Return (X, Y) of the center of cell containing provided text 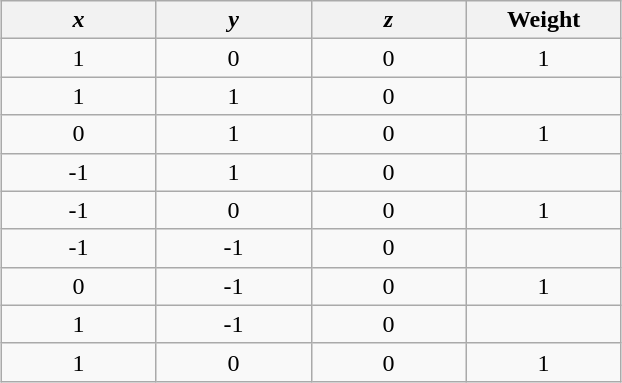
y (234, 20)
Weight (544, 20)
z (388, 20)
x (78, 20)
